Extract the (X, Y) coordinate from the center of the cell holding the provided text.  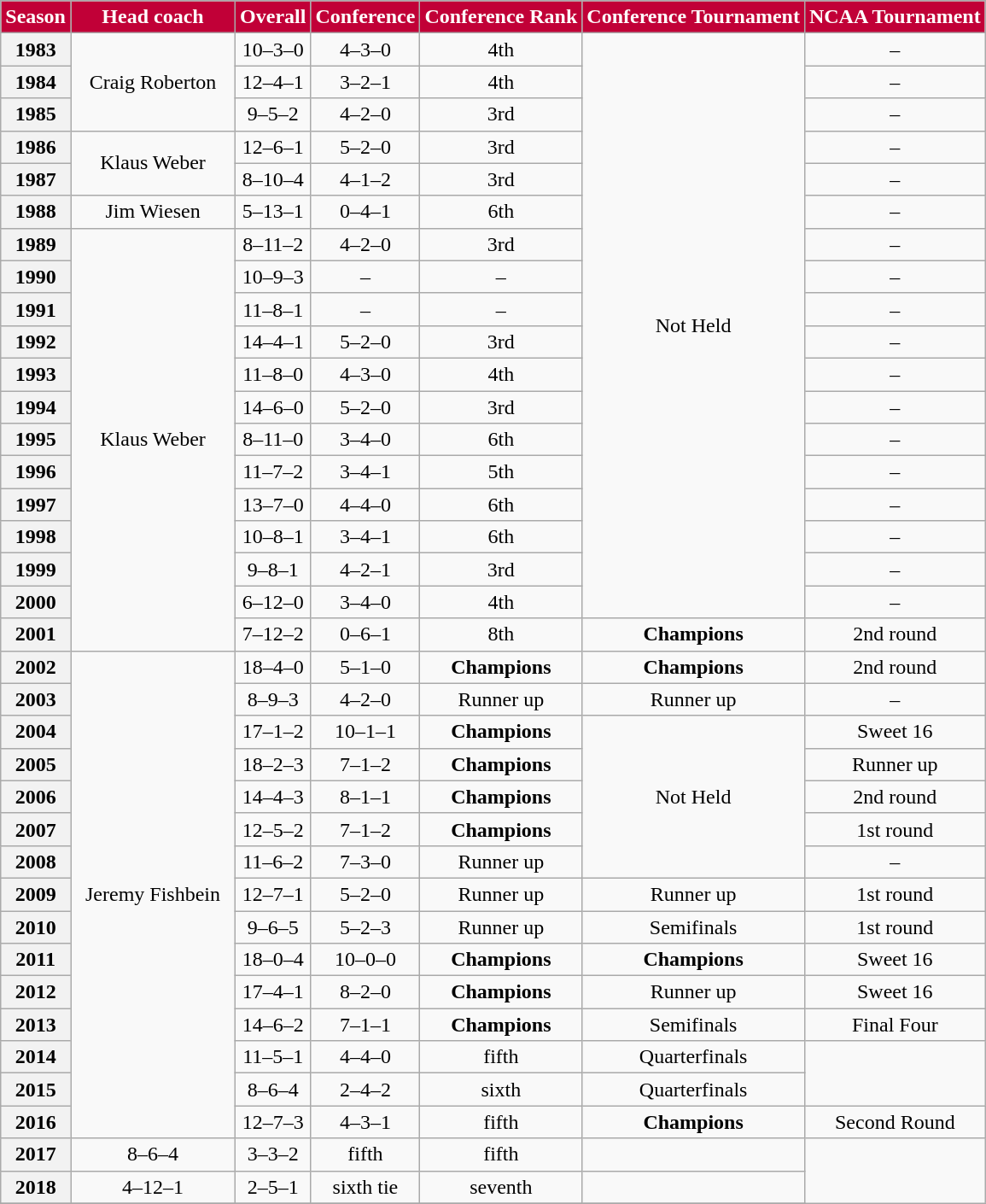
1987 (36, 179)
12–7–3 (273, 1122)
Jim Wiesen (152, 212)
NCAA Tournament (895, 17)
14–4–3 (273, 797)
8–9–3 (273, 699)
1992 (36, 342)
2003 (36, 699)
2014 (36, 1057)
1999 (36, 570)
4–1–2 (365, 179)
sixth (501, 1090)
5–2–3 (365, 926)
7–12–2 (273, 634)
2007 (36, 829)
11–5–1 (273, 1057)
1998 (36, 537)
11–8–0 (273, 374)
5–1–0 (365, 667)
8–2–0 (365, 992)
Overall (273, 17)
1993 (36, 374)
1997 (36, 505)
12–4–1 (273, 82)
11–7–2 (273, 472)
1985 (36, 114)
Conference (365, 17)
2018 (36, 1187)
1988 (36, 212)
1986 (36, 147)
Craig Roberton (152, 82)
2006 (36, 797)
3–3–2 (273, 1154)
9–8–1 (273, 570)
2001 (36, 634)
1994 (36, 407)
1995 (36, 440)
2009 (36, 894)
18–2–3 (273, 764)
2002 (36, 667)
Final Four (895, 1025)
18–0–4 (273, 960)
18–4–0 (273, 667)
2010 (36, 926)
2015 (36, 1090)
2–5–1 (273, 1187)
11–6–2 (273, 862)
1990 (36, 277)
4–3–1 (365, 1122)
10–0–0 (365, 960)
seventh (501, 1187)
14–6–0 (273, 407)
Conference Tournament (693, 17)
Jeremy Fishbein (152, 895)
6–12–0 (273, 602)
12–6–1 (273, 147)
2011 (36, 960)
5th (501, 472)
Season (36, 17)
0–4–1 (365, 212)
Head coach (152, 17)
4–2–1 (365, 570)
8–11–0 (273, 440)
2004 (36, 732)
7–1–1 (365, 1025)
14–6–2 (273, 1025)
10–8–1 (273, 537)
8–1–1 (365, 797)
14–4–1 (273, 342)
1989 (36, 244)
10–1–1 (365, 732)
11–8–1 (273, 309)
1996 (36, 472)
10–9–3 (273, 277)
17–1–2 (273, 732)
17–4–1 (273, 992)
Second Round (895, 1122)
Conference Rank (501, 17)
10–3–0 (273, 50)
4–12–1 (152, 1187)
2012 (36, 992)
8–10–4 (273, 179)
9–6–5 (273, 926)
2008 (36, 862)
sixth tie (365, 1187)
12–7–1 (273, 894)
0–6–1 (365, 634)
9–5–2 (273, 114)
2017 (36, 1154)
3–2–1 (365, 82)
12–5–2 (273, 829)
7–3–0 (365, 862)
2013 (36, 1025)
13–7–0 (273, 505)
1984 (36, 82)
5–13–1 (273, 212)
1991 (36, 309)
2–4–2 (365, 1090)
8–11–2 (273, 244)
2005 (36, 764)
1983 (36, 50)
2016 (36, 1122)
2000 (36, 602)
8th (501, 634)
